Identify which cell holds the provided text, then report its (x, y) central coordinate. 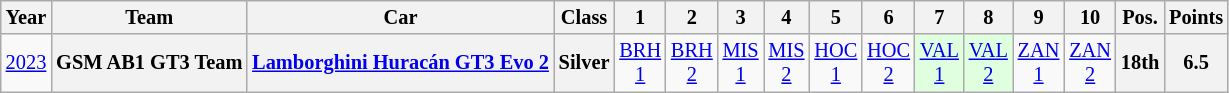
Pos. (1140, 17)
18th (1140, 63)
3 (741, 17)
Class (584, 17)
Lamborghini Huracán GT3 Evo 2 (400, 63)
HOC2 (888, 63)
6 (888, 17)
7 (940, 17)
Year (26, 17)
Car (400, 17)
5 (836, 17)
ZAN1 (1039, 63)
VAL2 (988, 63)
HOC1 (836, 63)
2 (692, 17)
MIS2 (787, 63)
6.5 (1196, 63)
4 (787, 17)
ZAN2 (1090, 63)
Points (1196, 17)
BRH2 (692, 63)
Silver (584, 63)
Team (149, 17)
VAL1 (940, 63)
2023 (26, 63)
MIS1 (741, 63)
BRH1 (640, 63)
GSM AB1 GT3 Team (149, 63)
9 (1039, 17)
10 (1090, 17)
8 (988, 17)
1 (640, 17)
